Locate the cell with the specified text and output its [X, Y] center coordinate. 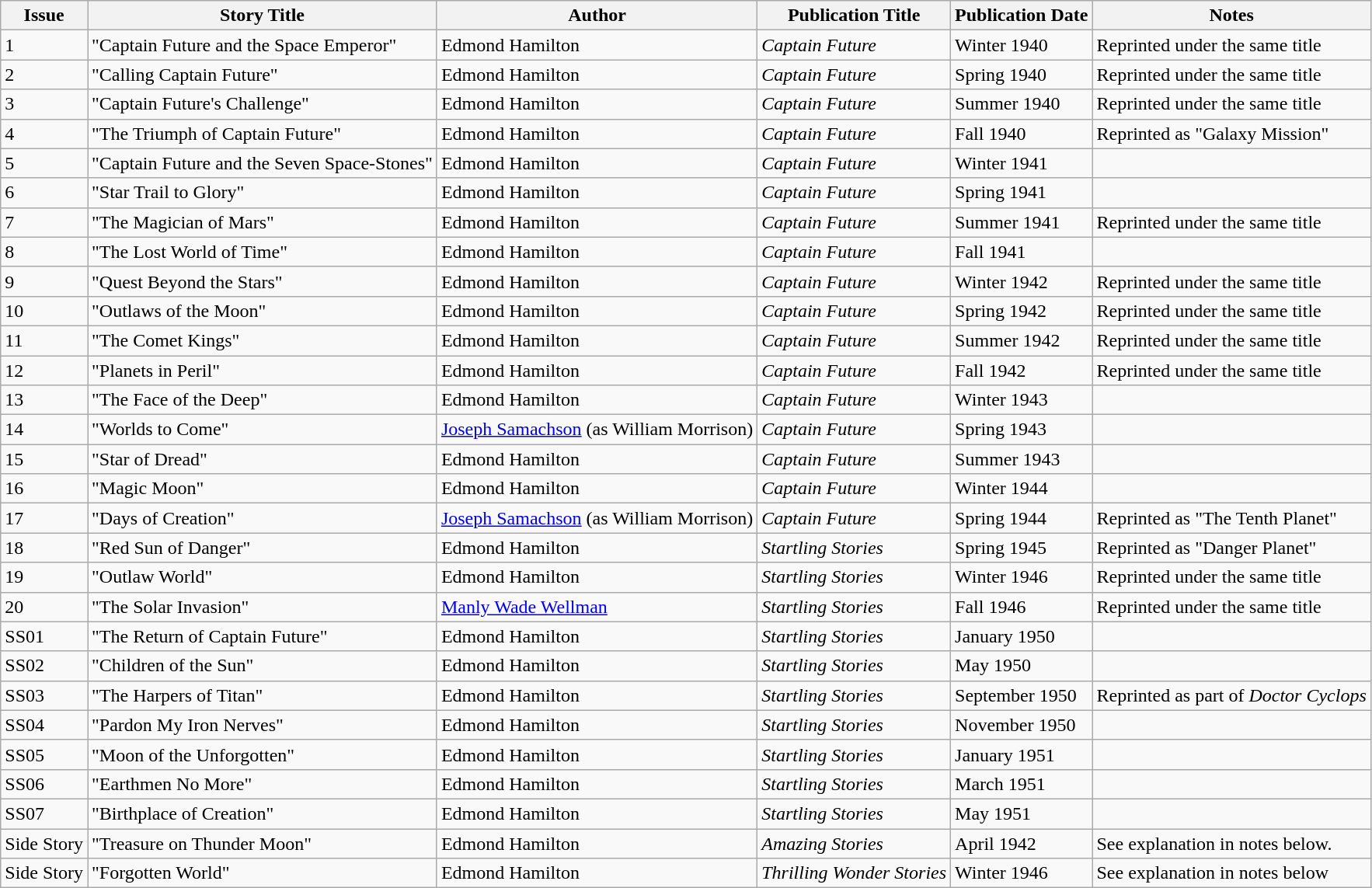
Summer 1943 [1022, 459]
Publication Title [855, 16]
Spring 1944 [1022, 518]
Story Title [262, 16]
"Pardon My Iron Nerves" [262, 725]
Fall 1946 [1022, 607]
"Children of the Sun" [262, 666]
Spring 1945 [1022, 548]
"The Harpers of Titan" [262, 695]
"Treasure on Thunder Moon" [262, 843]
"Magic Moon" [262, 489]
Amazing Stories [855, 843]
Notes [1231, 16]
"Red Sun of Danger" [262, 548]
3 [44, 104]
2 [44, 75]
Winter 1944 [1022, 489]
9 [44, 281]
20 [44, 607]
"The Triumph of Captain Future" [262, 134]
"Calling Captain Future" [262, 75]
"The Magician of Mars" [262, 222]
"Birthplace of Creation" [262, 813]
Summer 1942 [1022, 340]
Summer 1940 [1022, 104]
November 1950 [1022, 725]
Issue [44, 16]
"The Lost World of Time" [262, 252]
10 [44, 311]
16 [44, 489]
SS07 [44, 813]
"Captain Future and the Seven Space-Stones" [262, 163]
19 [44, 577]
"Forgotten World" [262, 873]
SS06 [44, 784]
September 1950 [1022, 695]
Fall 1942 [1022, 371]
4 [44, 134]
See explanation in notes below [1231, 873]
12 [44, 371]
14 [44, 430]
Reprinted as "Danger Planet" [1231, 548]
March 1951 [1022, 784]
13 [44, 400]
"Moon of the Unforgotten" [262, 754]
"The Return of Captain Future" [262, 636]
January 1951 [1022, 754]
Reprinted as part of Doctor Cyclops [1231, 695]
Fall 1941 [1022, 252]
"Outlaw World" [262, 577]
"The Solar Invasion" [262, 607]
"Earthmen No More" [262, 784]
18 [44, 548]
January 1950 [1022, 636]
SS04 [44, 725]
17 [44, 518]
8 [44, 252]
Spring 1941 [1022, 193]
Winter 1941 [1022, 163]
Fall 1940 [1022, 134]
SS02 [44, 666]
"Outlaws of the Moon" [262, 311]
Spring 1940 [1022, 75]
"Quest Beyond the Stars" [262, 281]
Thrilling Wonder Stories [855, 873]
"Captain Future and the Space Emperor" [262, 45]
SS05 [44, 754]
See explanation in notes below. [1231, 843]
"Planets in Peril" [262, 371]
April 1942 [1022, 843]
15 [44, 459]
May 1951 [1022, 813]
Manly Wade Wellman [597, 607]
Publication Date [1022, 16]
"Worlds to Come" [262, 430]
Winter 1942 [1022, 281]
Reprinted as "The Tenth Planet" [1231, 518]
Winter 1940 [1022, 45]
Reprinted as "Galaxy Mission" [1231, 134]
"The Comet Kings" [262, 340]
Spring 1943 [1022, 430]
"Star Trail to Glory" [262, 193]
Spring 1942 [1022, 311]
"Captain Future's Challenge" [262, 104]
SS03 [44, 695]
11 [44, 340]
"The Face of the Deep" [262, 400]
Winter 1943 [1022, 400]
May 1950 [1022, 666]
1 [44, 45]
7 [44, 222]
"Days of Creation" [262, 518]
"Star of Dread" [262, 459]
6 [44, 193]
5 [44, 163]
SS01 [44, 636]
Author [597, 16]
Summer 1941 [1022, 222]
